Provide the [x, y] coordinate of the cell's center where the given text is located.  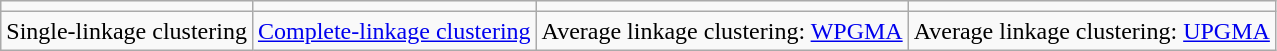
Single-linkage clustering [127, 31]
Average linkage clustering: UPGMA [1092, 31]
Average linkage clustering: WPGMA [722, 31]
Complete-linkage clustering [394, 31]
